Capture the cell that displays the provided text and extract its (x, y) central coordinate. 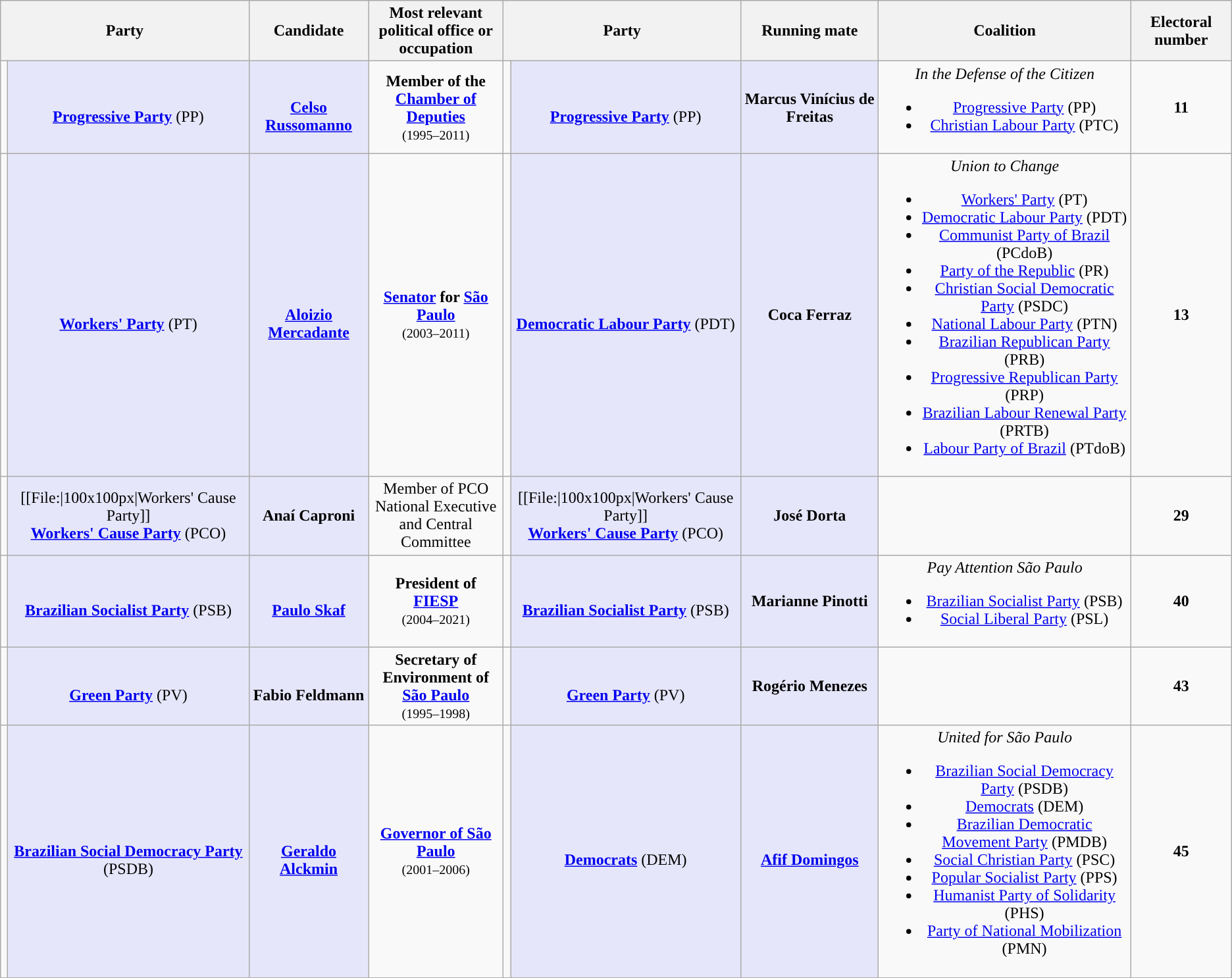
Geraldo Alckmin (309, 852)
Secretary of Environment of São Paulo(1995–1998) (436, 686)
Coalition (1004, 31)
Candidate (309, 31)
29 (1181, 516)
Afif Domingos (809, 852)
Aloizio Mercadante (309, 315)
Celso Russomanno (309, 107)
Democratic Labour Party (PDT) (626, 315)
Paulo Skaf (309, 601)
Most relevant political office or occupation (436, 31)
Member of PCO National Executive and Central Committee (436, 516)
Coca Ferraz (809, 315)
Brazilian Social Democracy Party (PSDB) (128, 852)
Marcus Vinícius de Freitas (809, 107)
Senator for São Paulo(2003–2011) (436, 315)
45 (1181, 852)
43 (1181, 686)
President of FIESP(2004–2021) (436, 601)
Marianne Pinotti (809, 601)
Workers' Party (PT) (128, 315)
Anaí Caproni (309, 516)
Member of the Chamber of Deputies(1995–2011) (436, 107)
Democrats (DEM) (626, 852)
40 (1181, 601)
Fabio Feldmann (309, 686)
11 (1181, 107)
Running mate (809, 31)
13 (1181, 315)
Governor of São Paulo(2001–2006) (436, 852)
José Dorta (809, 516)
Electoral number (1181, 31)
Pay Attention São PauloBrazilian Socialist Party (PSB)Social Liberal Party (PSL) (1004, 601)
In the Defense of the CitizenProgressive Party (PP)Christian Labour Party (PTC) (1004, 107)
Rogério Menezes (809, 686)
